Scan for the cell matching the given text and deliver its (x, y) coordinate at center. 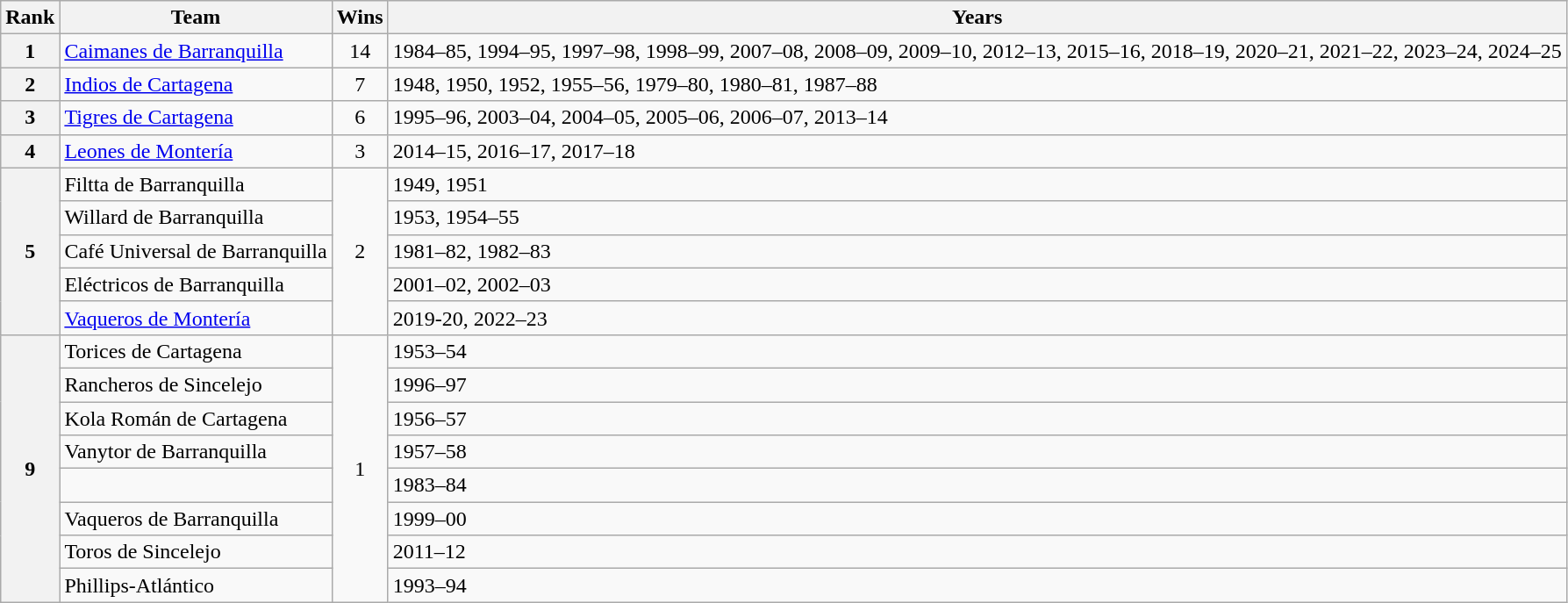
4 (30, 151)
1953, 1954–55 (977, 218)
6 (360, 118)
Indios de Cartagena (196, 84)
1957–58 (977, 452)
Team (196, 18)
1996–97 (977, 384)
Tigres de Cartagena (196, 118)
1953–54 (977, 351)
2019-20, 2022–23 (977, 318)
Wins (360, 18)
Phillips-Atlántico (196, 585)
Rank (30, 18)
Rancheros de Sincelejo (196, 384)
Vaqueros de Montería (196, 318)
9 (30, 468)
1948, 1950, 1952, 1955–56, 1979–80, 1980–81, 1987–88 (977, 84)
Café Universal de Barranquilla (196, 251)
1984–85, 1994–95, 1997–98, 1998–99, 2007–08, 2008–09, 2009–10, 2012–13, 2015–16, 2018–19, 2020–21, 2021–22, 2023–24, 2024–25 (977, 51)
2011–12 (977, 552)
Leones de Montería (196, 151)
Kola Román de Cartagena (196, 419)
2014–15, 2016–17, 2017–18 (977, 151)
1949, 1951 (977, 184)
14 (360, 51)
1983–84 (977, 485)
Eléctricos de Barranquilla (196, 284)
1956–57 (977, 419)
1981–82, 1982–83 (977, 251)
1999–00 (977, 519)
Caimanes de Barranquilla (196, 51)
Years (977, 18)
Toros de Sincelejo (196, 552)
Vaqueros de Barranquilla (196, 519)
1995–96, 2003–04, 2004–05, 2005–06, 2006–07, 2013–14 (977, 118)
Torices de Cartagena (196, 351)
Filtta de Barranquilla (196, 184)
2001–02, 2002–03 (977, 284)
1993–94 (977, 585)
5 (30, 251)
Vanytor de Barranquilla (196, 452)
7 (360, 84)
Willard de Barranquilla (196, 218)
